Return (x, y) of the center of cell containing provided text 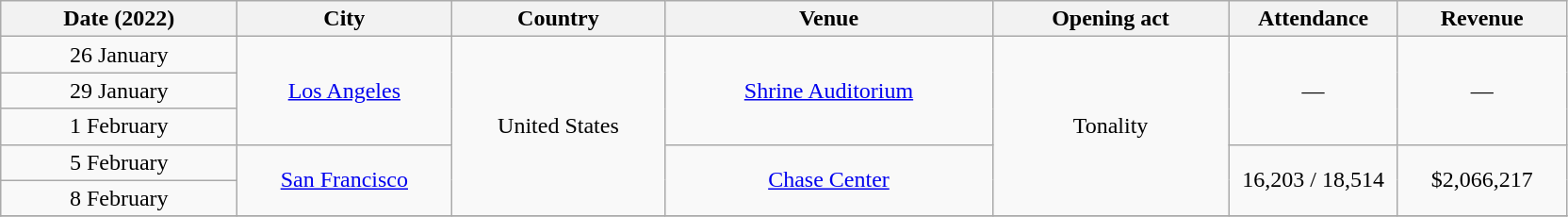
$2,066,217 (1481, 180)
Shrine Auditorium (829, 91)
Tonality (1110, 126)
Attendance (1314, 19)
San Francisco (345, 180)
Opening act (1110, 19)
26 January (119, 55)
8 February (119, 198)
Revenue (1481, 19)
29 January (119, 91)
United States (558, 126)
5 February (119, 162)
Los Angeles (345, 91)
City (345, 19)
Country (558, 19)
Chase Center (829, 180)
Venue (829, 19)
16,203 / 18,514 (1314, 180)
1 February (119, 126)
Date (2022) (119, 19)
